Extract the (X, Y) coordinate from the center of the cell holding the provided text.  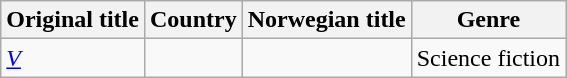
V (73, 58)
Country (193, 20)
Science fiction (488, 58)
Genre (488, 20)
Original title (73, 20)
Norwegian title (326, 20)
